Extract the (X, Y) coordinate from the center of the cell holding the provided text.  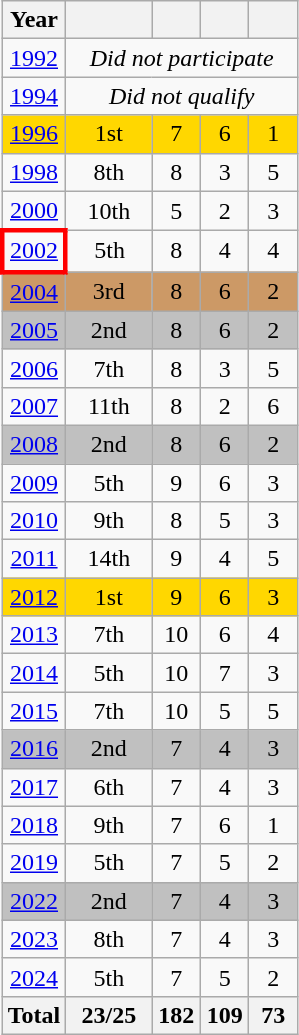
109 (224, 1015)
2000 (34, 211)
1994 (34, 96)
2009 (34, 483)
2006 (34, 368)
1996 (34, 134)
73 (274, 1015)
2011 (34, 559)
11th (109, 406)
6th (109, 787)
23/25 (109, 1015)
2024 (34, 977)
2013 (34, 635)
2023 (34, 939)
2014 (34, 673)
2017 (34, 787)
Total (34, 1015)
2019 (34, 863)
1998 (34, 172)
2004 (34, 292)
2007 (34, 406)
3rd (109, 292)
2022 (34, 901)
2002 (34, 252)
182 (176, 1015)
2015 (34, 711)
1992 (34, 58)
2010 (34, 521)
2005 (34, 330)
10th (109, 211)
Year (34, 20)
2012 (34, 597)
Did not participate (182, 58)
2016 (34, 749)
Did not qualify (182, 96)
2018 (34, 825)
2008 (34, 444)
14th (109, 559)
